Return the (x, y) coordinate for the center point of the cell that contains the specified text.  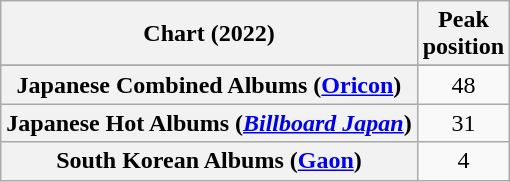
Japanese Combined Albums (Oricon) (209, 85)
South Korean Albums (Gaon) (209, 161)
Chart (2022) (209, 34)
4 (463, 161)
Peakposition (463, 34)
48 (463, 85)
31 (463, 123)
Japanese Hot Albums (Billboard Japan) (209, 123)
